Output the [X, Y] coordinate of the center of the cell containing the given text.  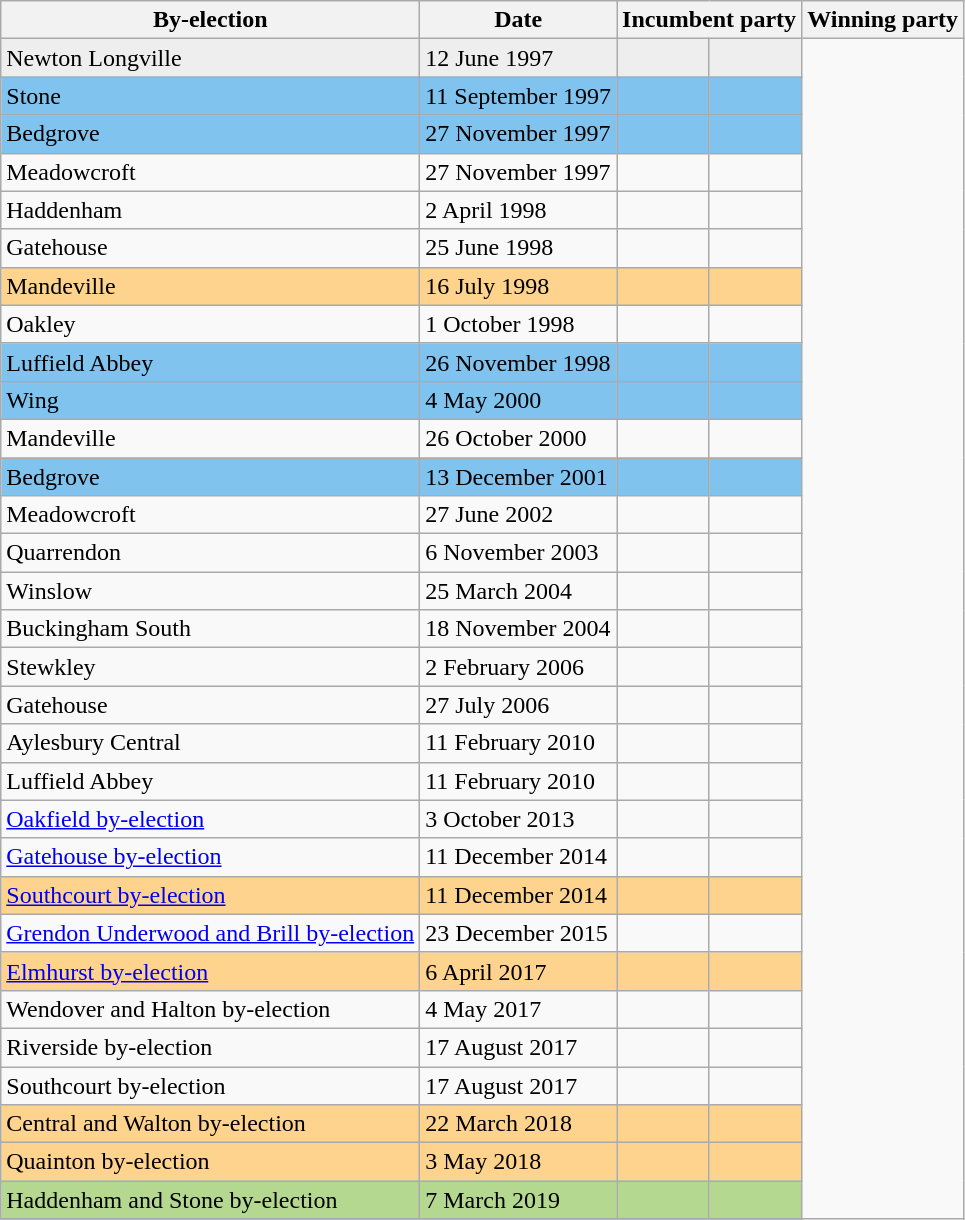
Gatehouse by-election [210, 857]
Grendon Underwood and Brill by-election [210, 933]
Quainton by-election [210, 1162]
4 May 2000 [518, 400]
Central and Walton by-election [210, 1124]
2 February 2006 [518, 667]
12 June 1997 [518, 58]
By-election [210, 20]
Stewkley [210, 667]
3 October 2013 [518, 819]
Buckingham South [210, 629]
Stone [210, 96]
Haddenham [210, 210]
26 October 2000 [518, 438]
1 October 1998 [518, 324]
27 June 2002 [518, 515]
Wendover and Halton by-election [210, 1009]
26 November 1998 [518, 362]
13 December 2001 [518, 477]
Oakley [210, 324]
Wing [210, 400]
Haddenham and Stone by-election [210, 1200]
22 March 2018 [518, 1124]
3 May 2018 [518, 1162]
Incumbent party [710, 20]
Winslow [210, 591]
4 May 2017 [518, 1009]
25 March 2004 [518, 591]
11 September 1997 [518, 96]
Newton Longville [210, 58]
7 March 2019 [518, 1200]
6 November 2003 [518, 553]
Oakfield by-election [210, 819]
Date [518, 20]
Aylesbury Central [210, 743]
Quarrendon [210, 553]
18 November 2004 [518, 629]
6 April 2017 [518, 971]
2 April 1998 [518, 210]
Riverside by-election [210, 1047]
Winning party [883, 20]
25 June 1998 [518, 248]
27 July 2006 [518, 705]
23 December 2015 [518, 933]
Elmhurst by-election [210, 971]
16 July 1998 [518, 286]
